Extract the (x, y) coordinate from the center of the cell holding the provided text.  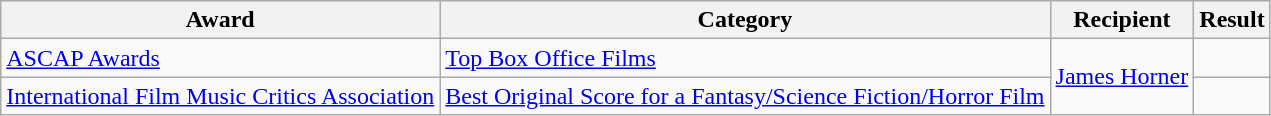
Top Box Office Films (745, 58)
Award (220, 20)
International Film Music Critics Association (220, 96)
Result (1232, 20)
Category (745, 20)
Recipient (1122, 20)
Best Original Score for a Fantasy/Science Fiction/Horror Film (745, 96)
James Horner (1122, 77)
ASCAP Awards (220, 58)
